Identify which cell holds the provided text, then report its [x, y] central coordinate. 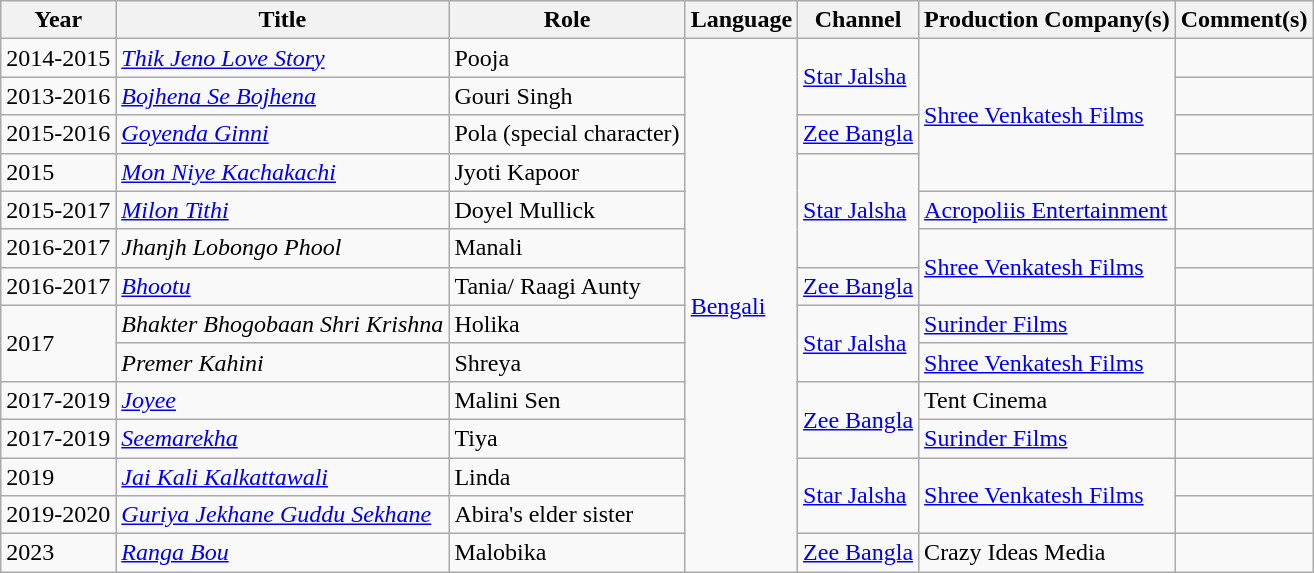
Mon Niye Kachakachi [282, 172]
Jyoti Kapoor [567, 172]
Bengali [741, 306]
2019 [58, 477]
2013-2016 [58, 96]
Premer Kahini [282, 362]
Shreya [567, 362]
Year [58, 20]
Joyee [282, 400]
Jai Kali Kalkattawali [282, 477]
Tiya [567, 438]
2019-2020 [58, 515]
Comment(s) [1244, 20]
Pola (special character) [567, 134]
Guriya Jekhane Guddu Sekhane [282, 515]
Jhanjh Lobongo Phool [282, 248]
Language [741, 20]
Gouri Singh [567, 96]
Role [567, 20]
Title [282, 20]
Bojhena Se Bojhena [282, 96]
Tent Cinema [1048, 400]
Malini Sen [567, 400]
2023 [58, 553]
Abira's elder sister [567, 515]
Manali [567, 248]
2015-2016 [58, 134]
Linda [567, 477]
2014-2015 [58, 58]
Seemarekha [282, 438]
Acropoliis Entertainment [1048, 210]
Tania/ Raagi Aunty [567, 286]
Doyel Mullick [567, 210]
Production Company(s) [1048, 20]
2017 [58, 343]
Channel [858, 20]
2015-2017 [58, 210]
Crazy Ideas Media [1048, 553]
Milon Tithi [282, 210]
Bhakter Bhogobaan Shri Krishna [282, 324]
Bhootu [282, 286]
Holika [567, 324]
Goyenda Ginni [282, 134]
Thik Jeno Love Story [282, 58]
Ranga Bou [282, 553]
2015 [58, 172]
Malobika [567, 553]
Pooja [567, 58]
